Identify which cell holds the provided text, then report its [x, y] central coordinate. 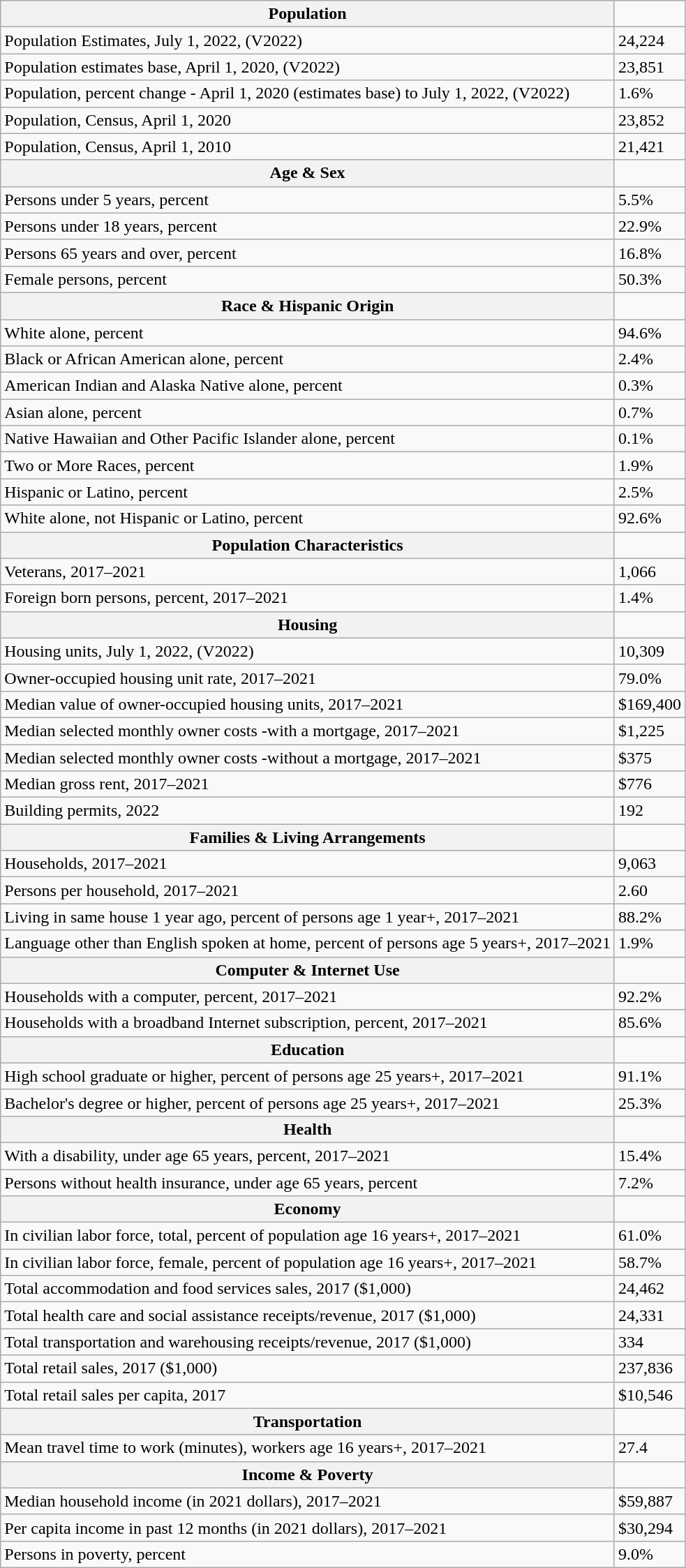
192 [649, 811]
23,852 [649, 120]
In civilian labor force, female, percent of population age 16 years+, 2017–2021 [308, 1262]
Housing [308, 625]
Living in same house 1 year ago, percent of persons age 1 year+, 2017–2021 [308, 917]
Median gross rent, 2017–2021 [308, 784]
High school graduate or higher, percent of persons age 25 years+, 2017–2021 [308, 1076]
Persons in poverty, percent [308, 1554]
91.1% [649, 1076]
Population, percent change - April 1, 2020 (estimates base) to July 1, 2022, (V2022) [308, 94]
$10,546 [649, 1395]
Race & Hispanic Origin [308, 306]
Asian alone, percent [308, 412]
Population Characteristics [308, 545]
0.7% [649, 412]
Population, Census, April 1, 2020 [308, 120]
Hispanic or Latino, percent [308, 492]
Total transportation and warehousing receipts/revenue, 2017 ($1,000) [308, 1342]
Population, Census, April 1, 2010 [308, 147]
Population estimates base, April 1, 2020, (V2022) [308, 67]
92.2% [649, 996]
10,309 [649, 651]
Persons 65 years and over, percent [308, 253]
In civilian labor force, total, percent of population age 16 years+, 2017–2021 [308, 1236]
Persons under 5 years, percent [308, 200]
Households, 2017–2021 [308, 864]
Per capita income in past 12 months (in 2021 dollars), 2017–2021 [308, 1528]
Mean travel time to work (minutes), workers age 16 years+, 2017–2021 [308, 1448]
Families & Living Arrangements [308, 837]
2.4% [649, 359]
7.2% [649, 1183]
0.3% [649, 386]
Households with a broadband Internet subscription, percent, 2017–2021 [308, 1023]
9,063 [649, 864]
61.0% [649, 1236]
2.60 [649, 890]
237,836 [649, 1368]
Computer & Internet Use [308, 970]
Households with a computer, percent, 2017–2021 [308, 996]
Total retail sales, 2017 ($1,000) [308, 1368]
Persons under 18 years, percent [308, 226]
1,066 [649, 572]
Total health care and social assistance receipts/revenue, 2017 ($1,000) [308, 1315]
22.9% [649, 226]
Housing units, July 1, 2022, (V2022) [308, 651]
Health [308, 1129]
24,331 [649, 1315]
24,462 [649, 1289]
Black or African American alone, percent [308, 359]
Persons per household, 2017–2021 [308, 890]
50.3% [649, 279]
1.6% [649, 94]
Income & Poverty [308, 1474]
Median household income (in 2021 dollars), 2017–2021 [308, 1501]
Transportation [308, 1421]
9.0% [649, 1554]
16.8% [649, 253]
27.4 [649, 1448]
$375 [649, 757]
88.2% [649, 917]
Age & Sex [308, 173]
Building permits, 2022 [308, 811]
92.6% [649, 518]
1.4% [649, 598]
24,224 [649, 40]
Total retail sales per capita, 2017 [308, 1395]
25.3% [649, 1103]
With a disability, under age 65 years, percent, 2017–2021 [308, 1156]
Median selected monthly owner costs -with a mortgage, 2017–2021 [308, 731]
21,421 [649, 147]
Population [308, 14]
334 [649, 1342]
2.5% [649, 492]
Two or More Races, percent [308, 465]
Native Hawaiian and Other Pacific Islander alone, percent [308, 439]
85.6% [649, 1023]
American Indian and Alaska Native alone, percent [308, 386]
Female persons, percent [308, 279]
5.5% [649, 200]
Foreign born persons, percent, 2017–2021 [308, 598]
$169,400 [649, 704]
Education [308, 1050]
$59,887 [649, 1501]
$1,225 [649, 731]
White alone, not Hispanic or Latino, percent [308, 518]
$30,294 [649, 1528]
58.7% [649, 1262]
94.6% [649, 333]
Economy [308, 1209]
0.1% [649, 439]
Total accommodation and food services sales, 2017 ($1,000) [308, 1289]
15.4% [649, 1156]
Language other than English spoken at home, percent of persons age 5 years+, 2017–2021 [308, 943]
Persons without health insurance, under age 65 years, percent [308, 1183]
Median selected monthly owner costs -without a mortgage, 2017–2021 [308, 757]
Population Estimates, July 1, 2022, (V2022) [308, 40]
$776 [649, 784]
Median value of owner-occupied housing units, 2017–2021 [308, 704]
Owner-occupied housing unit rate, 2017–2021 [308, 678]
23,851 [649, 67]
Bachelor's degree or higher, percent of persons age 25 years+, 2017–2021 [308, 1103]
79.0% [649, 678]
Veterans, 2017–2021 [308, 572]
White alone, percent [308, 333]
